Return the [x, y] coordinate for the center point of the cell that contains the specified text.  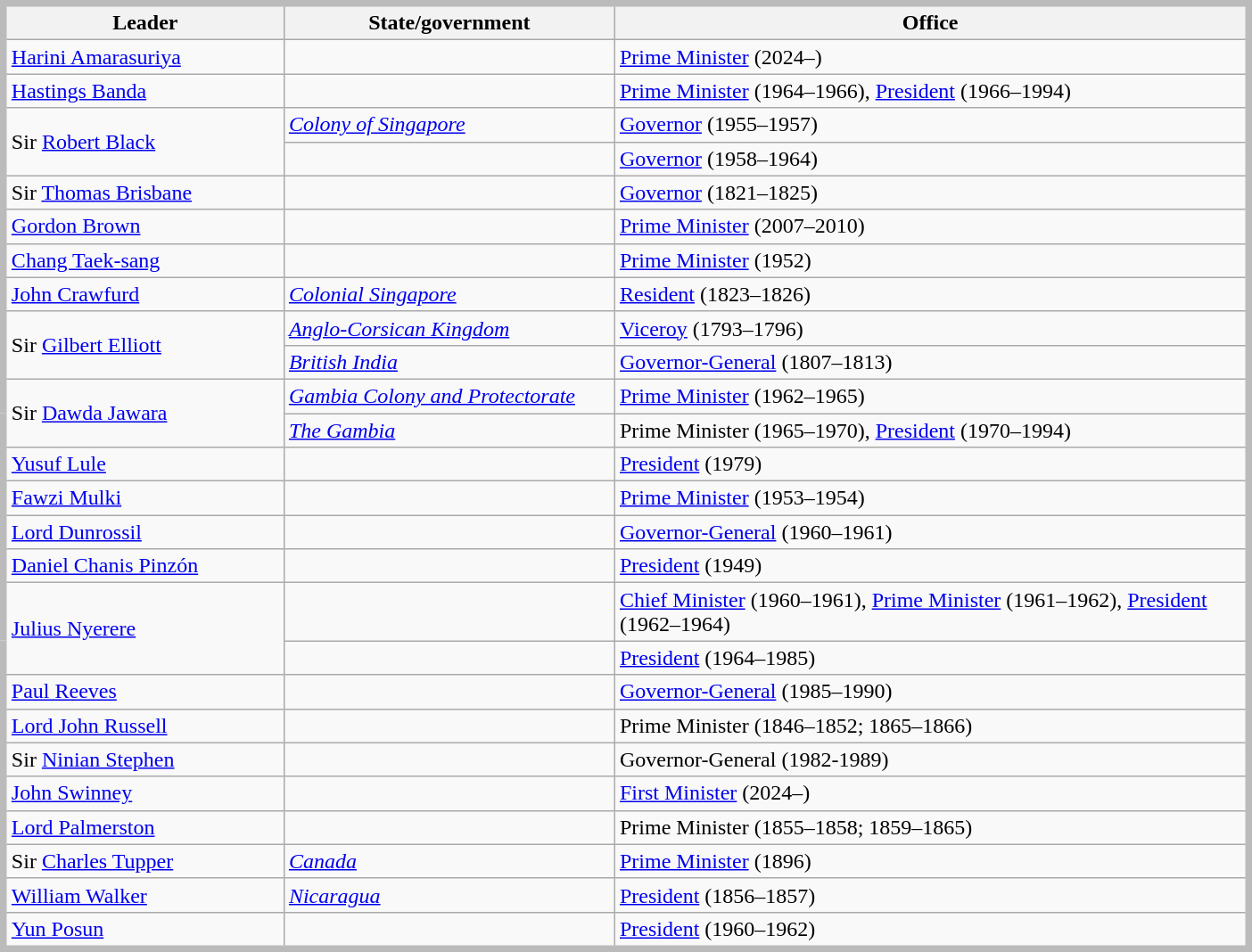
Nicaragua [449, 896]
Sir Gilbert Elliott [144, 346]
Prime Minister (2024–) [931, 57]
Governor (1821–1825) [931, 193]
Governor-General (1982-1989) [931, 759]
Lord Dunrossil [144, 532]
Sir Charles Tupper [144, 862]
Sir Ninian Stephen [144, 759]
Resident (1823–1826) [931, 295]
The Gambia [449, 431]
Prime Minister (1896) [931, 862]
Canada [449, 862]
President (1979) [931, 464]
Prime Minister (1846–1852; 1865–1866) [931, 726]
Gambia Colony and Protectorate [449, 397]
State/government [449, 21]
Daniel Chanis Pinzón [144, 566]
Governor (1955–1957) [931, 125]
Colonial Singapore [449, 295]
Chief Minister (1960–1961), Prime Minister (1961–1962), President (1962–1964) [931, 611]
Lord John Russell [144, 726]
President (1960–1962) [931, 931]
Sir Dawda Jawara [144, 414]
Harini Amarasuriya [144, 57]
President (1856–1857) [931, 896]
John Swinney [144, 793]
Paul Reeves [144, 692]
Prime Minister (1964–1966), President (1966–1994) [931, 91]
John Crawfurd [144, 295]
Office [931, 21]
Colony of Singapore [449, 125]
Julius Nyerere [144, 629]
Sir Thomas Brisbane [144, 193]
Viceroy (1793–1796) [931, 329]
Lord Palmerston [144, 828]
Prime Minister (1962–1965) [931, 397]
Leader [144, 21]
Gordon Brown [144, 226]
Prime Minister (1965–1970), President (1970–1994) [931, 431]
Yusuf Lule [144, 464]
President (1964–1985) [931, 658]
Anglo-Corsican Kingdom [449, 329]
Fawzi Mulki [144, 498]
Governor-General (1960–1961) [931, 532]
Governor-General (1807–1813) [931, 363]
Governor-General (1985–1990) [931, 692]
Prime Minister (1855–1858; 1859–1865) [931, 828]
President (1949) [931, 566]
First Minister (2024–) [931, 793]
Prime Minister (1952) [931, 261]
Chang Taek-sang [144, 261]
Yun Posun [144, 931]
Prime Minister (1953–1954) [931, 498]
William Walker [144, 896]
Sir Robert Black [144, 142]
Governor (1958–1964) [931, 159]
Prime Minister (2007–2010) [931, 226]
Hastings Banda [144, 91]
British India [449, 363]
